Detect which cell encompasses the target text, then output its (x, y) center coordinate. 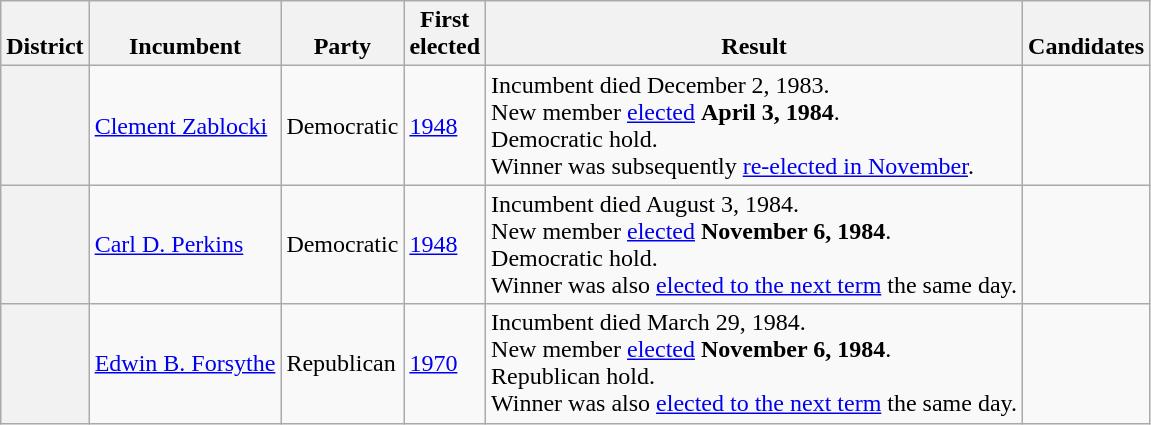
Incumbent died August 3, 1984.New member elected November 6, 1984.Democratic hold.Winner was also elected to the next term the same day. (754, 244)
Incumbent died March 29, 1984.New member elected November 6, 1984. Republican hold.Winner was also elected to the next term the same day. (754, 364)
Carl D. Perkins (185, 244)
Clement Zablocki (185, 126)
Edwin B. Forsythe (185, 364)
1970 (445, 364)
Firstelected (445, 34)
Incumbent (185, 34)
Candidates (1086, 34)
Republican (342, 364)
Incumbent died December 2, 1983.New member elected April 3, 1984.Democratic hold.Winner was subsequently re-elected in November. (754, 126)
Party (342, 34)
Result (754, 34)
District (45, 34)
